Capture the cell that displays the provided text and extract its (x, y) central coordinate. 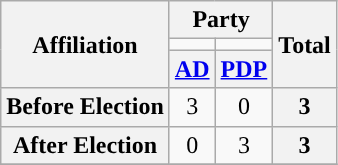
Party (220, 20)
PDP (244, 69)
Total (305, 44)
Before Election (86, 107)
After Election (86, 145)
Affiliation (86, 44)
AD (192, 69)
